Find where the given text appears and provide that cell's center as [X, Y] coordinate. 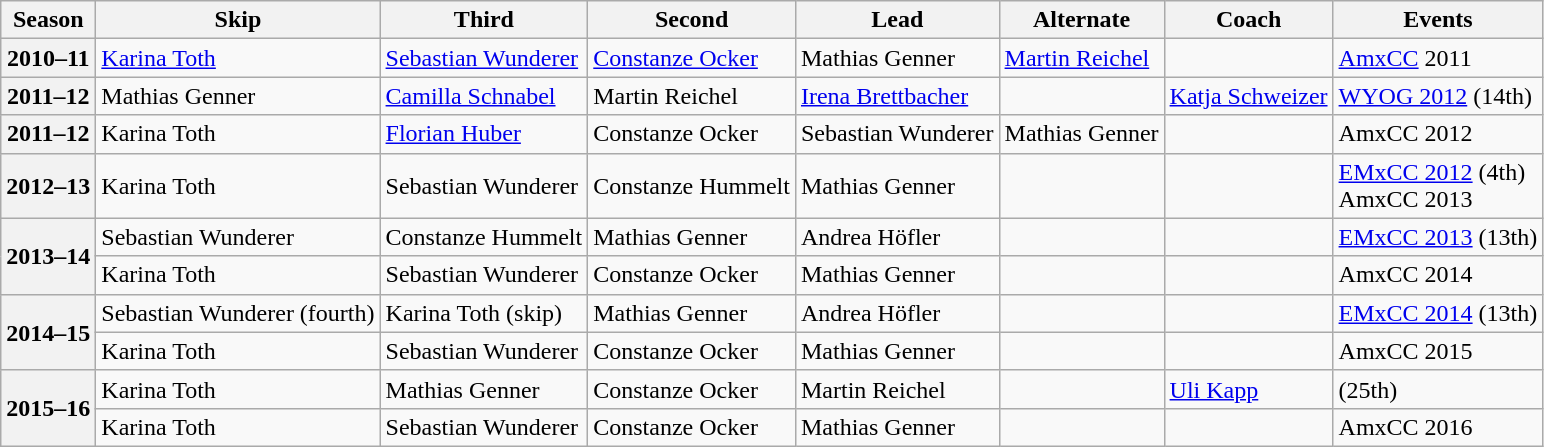
AmxCC 2012 [1438, 134]
AmxCC 2015 [1438, 351]
Third [484, 20]
Alternate [1082, 20]
2010–11 [48, 58]
Florian Huber [484, 134]
Sebastian Wunderer (fourth) [238, 313]
Katja Schweizer [1248, 96]
Camilla Schnabel [484, 96]
2012–13 [48, 186]
Karina Toth (skip) [484, 313]
2014–15 [48, 332]
2013–14 [48, 256]
Events [1438, 20]
Coach [1248, 20]
Second [692, 20]
2015–16 [48, 408]
EMxCC 2012 (4th)AmxCC 2013 [1438, 186]
Irena Brettbacher [897, 96]
WYOG 2012 (14th) [1438, 96]
AmxCC 2016 [1438, 427]
Skip [238, 20]
EMxCC 2014 (13th) [1438, 313]
Lead [897, 20]
AmxCC 2014 [1438, 275]
AmxCC 2011 [1438, 58]
Uli Kapp [1248, 389]
Season [48, 20]
EMxCC 2013 (13th) [1438, 237]
(25th) [1438, 389]
